Search for the cell housing the specified text and yield its [X, Y] center coordinate. 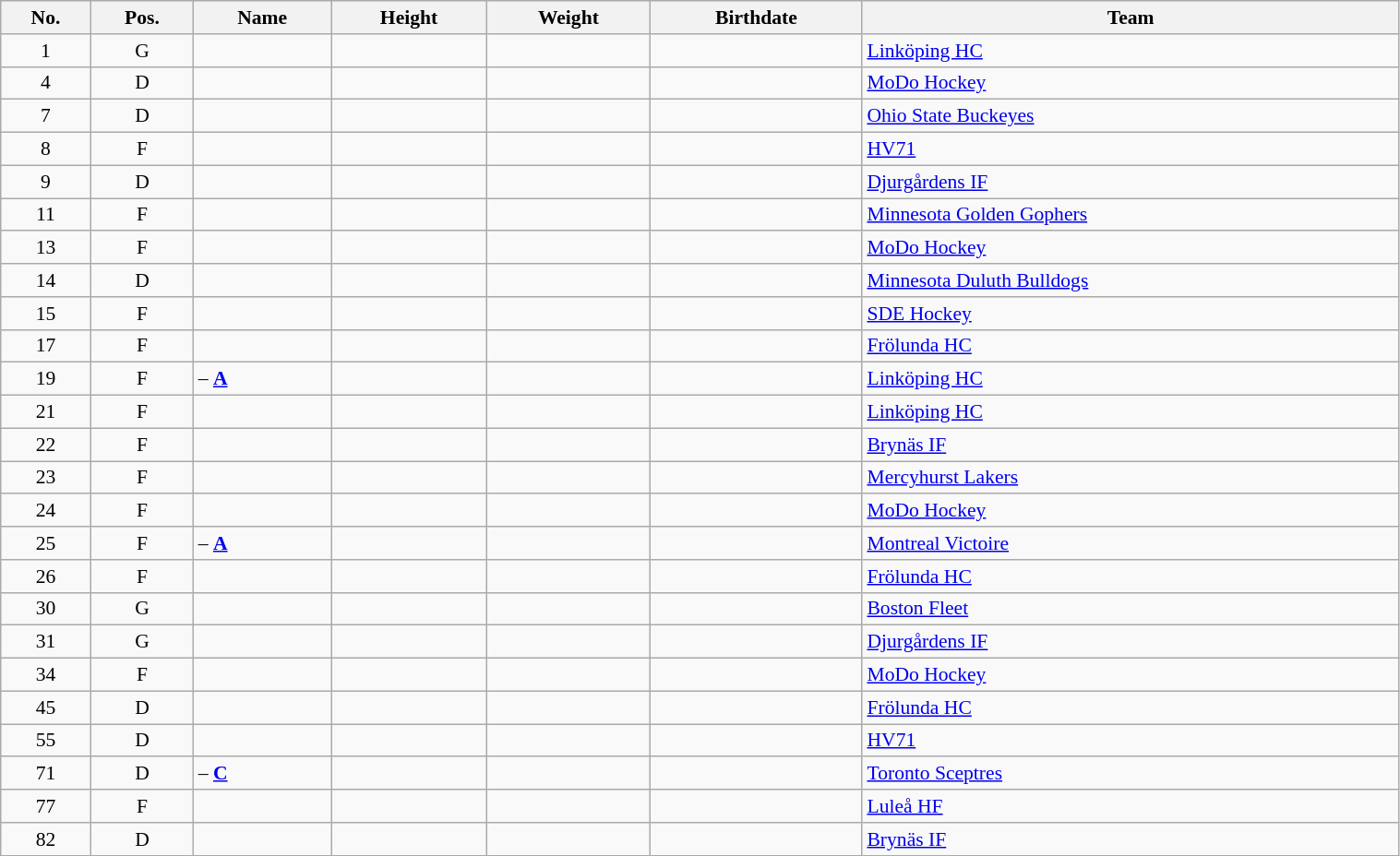
No. [46, 18]
Luleå HF [1131, 806]
25 [46, 543]
Name [262, 18]
15 [46, 314]
17 [46, 346]
Montreal Victoire [1131, 543]
71 [46, 774]
SDE Hockey [1131, 314]
Minnesota Golden Gophers [1131, 215]
Height [410, 18]
82 [46, 839]
7 [46, 116]
Mercyhurst Lakers [1131, 478]
13 [46, 248]
26 [46, 577]
23 [46, 478]
34 [46, 675]
77 [46, 806]
Weight [568, 18]
Ohio State Buckeyes [1131, 116]
1 [46, 51]
19 [46, 379]
Birthdate [756, 18]
Team [1131, 18]
– C [262, 774]
30 [46, 609]
31 [46, 642]
Minnesota Duluth Bulldogs [1131, 280]
4 [46, 83]
Toronto Sceptres [1131, 774]
22 [46, 445]
8 [46, 149]
24 [46, 511]
11 [46, 215]
45 [46, 707]
Boston Fleet [1131, 609]
Pos. [142, 18]
55 [46, 741]
9 [46, 182]
14 [46, 280]
21 [46, 412]
